Locate the cell with the specified text and output its (X, Y) center coordinate. 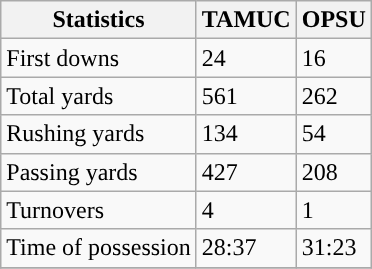
54 (334, 134)
208 (334, 172)
Time of possession (99, 248)
Rushing yards (99, 134)
Turnovers (99, 210)
31:23 (334, 248)
Total yards (99, 96)
1 (334, 210)
Passing yards (99, 172)
134 (246, 134)
24 (246, 58)
16 (334, 58)
Statistics (99, 20)
262 (334, 96)
4 (246, 210)
OPSU (334, 20)
561 (246, 96)
427 (246, 172)
28:37 (246, 248)
First downs (99, 58)
TAMUC (246, 20)
